Identify which cell holds the provided text, then report its (x, y) central coordinate. 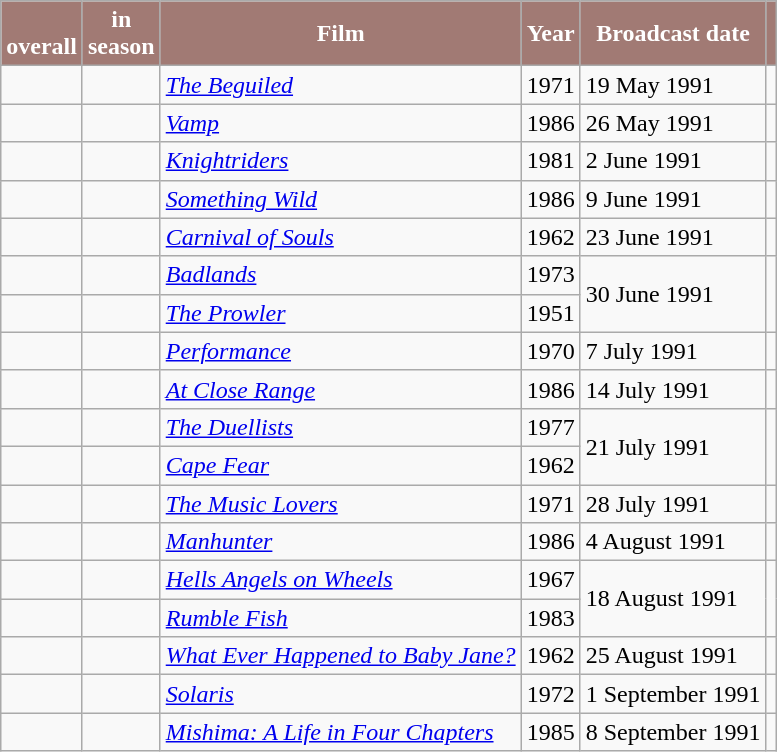
9 June 1991 (673, 199)
Broadcast date (673, 34)
Hells Angels on Wheels (340, 580)
30 June 1991 (673, 294)
1973 (550, 275)
18 August 1991 (673, 599)
21 July 1991 (673, 446)
26 May 1991 (673, 123)
Performance (340, 351)
25 August 1991 (673, 656)
Cape Fear (340, 465)
4 August 1991 (673, 542)
Solaris (340, 694)
Something Wild (340, 199)
The Prowler (340, 313)
1967 (550, 580)
8 September 1991 (673, 732)
19 May 1991 (673, 85)
The Music Lovers (340, 503)
28 July 1991 (673, 503)
23 June 1991 (673, 237)
Year (550, 34)
Rumble Fish (340, 618)
Carnival of Souls (340, 237)
At Close Range (340, 389)
What Ever Happened to Baby Jane? (340, 656)
1951 (550, 313)
Knightriders (340, 161)
The Duellists (340, 427)
1972 (550, 694)
The Beguiled (340, 85)
Film (340, 34)
1970 (550, 351)
Badlands (340, 275)
1985 (550, 732)
Vamp (340, 123)
7 July 1991 (673, 351)
14 July 1991 (673, 389)
Manhunter (340, 542)
overall (42, 34)
2 June 1991 (673, 161)
1977 (550, 427)
Mishima: A Life in Four Chapters (340, 732)
1981 (550, 161)
1 September 1991 (673, 694)
inseason (121, 34)
1983 (550, 618)
